Locate the cell with the specified text and output its [x, y] center coordinate. 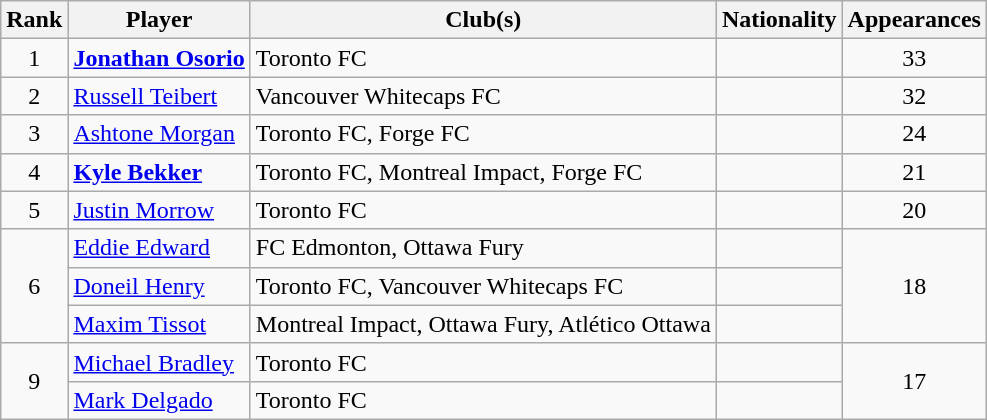
3 [34, 134]
Appearances [914, 20]
Kyle Bekker [159, 172]
4 [34, 172]
24 [914, 134]
Toronto FC, Montreal Impact, Forge FC [483, 172]
Jonathan Osorio [159, 58]
17 [914, 381]
Eddie Edward [159, 248]
Justin Morrow [159, 210]
Player [159, 20]
Toronto FC, Vancouver Whitecaps FC [483, 286]
Maxim Tissot [159, 324]
Nationality [779, 20]
Montreal Impact, Ottawa Fury, Atlético Ottawa [483, 324]
Russell Teibert [159, 96]
Rank [34, 20]
Toronto FC, Forge FC [483, 134]
Vancouver Whitecaps FC [483, 96]
32 [914, 96]
1 [34, 58]
20 [914, 210]
18 [914, 286]
FC Edmonton, Ottawa Fury [483, 248]
33 [914, 58]
Ashtone Morgan [159, 134]
Doneil Henry [159, 286]
Mark Delgado [159, 400]
Club(s) [483, 20]
21 [914, 172]
Michael Bradley [159, 362]
6 [34, 286]
5 [34, 210]
2 [34, 96]
9 [34, 381]
